Extract the [X, Y] coordinate from the center of the cell holding the provided text.  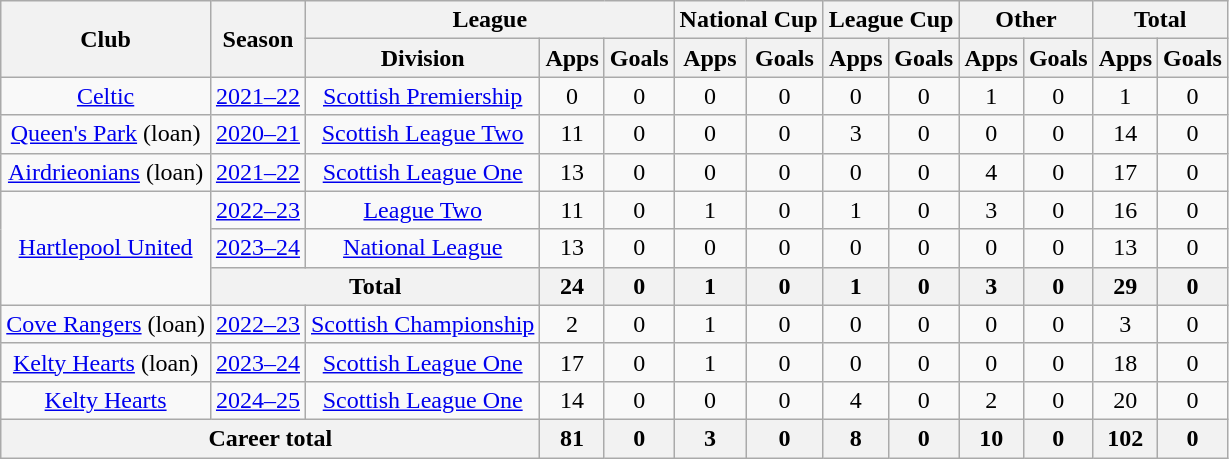
10 [991, 438]
Division [422, 58]
National League [422, 248]
Scottish League Two [422, 134]
102 [1125, 438]
Hartlepool United [106, 248]
8 [856, 438]
League Two [422, 210]
Kelty Hearts (loan) [106, 362]
Queen's Park (loan) [106, 134]
Season [258, 39]
2024–25 [258, 400]
Career total [270, 438]
Cove Rangers (loan) [106, 324]
2020–21 [258, 134]
16 [1125, 210]
Other [1026, 20]
Airdrieonians (loan) [106, 172]
29 [1125, 286]
League [490, 20]
18 [1125, 362]
Kelty Hearts [106, 400]
Club [106, 39]
National Cup [748, 20]
Scottish Championship [422, 324]
81 [572, 438]
Scottish Premiership [422, 96]
20 [1125, 400]
Celtic [106, 96]
League Cup [891, 20]
24 [572, 286]
